Return the [X, Y] coordinate for the center point of the cell that contains the specified text.  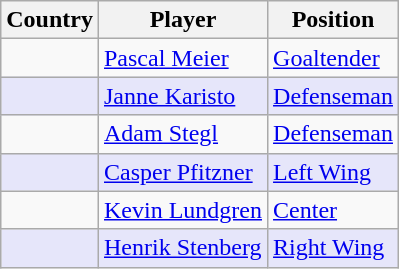
Janne Karisto [182, 96]
Center [334, 210]
Position [334, 20]
Right Wing [334, 248]
Adam Stegl [182, 134]
Country [50, 20]
Left Wing [334, 172]
Player [182, 20]
Pascal Meier [182, 58]
Kevin Lundgren [182, 210]
Goaltender [334, 58]
Casper Pfitzner [182, 172]
Henrik Stenberg [182, 248]
